Pinpoint the cell where the given text exists, returning its [X, Y] midpoint coordinate. 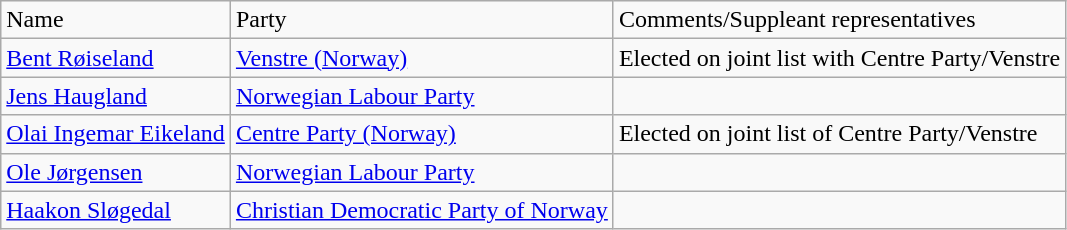
Elected on joint list of Centre Party/Venstre [839, 134]
Name [116, 20]
Venstre (Norway) [422, 58]
Christian Democratic Party of Norway [422, 210]
Centre Party (Norway) [422, 134]
Bent Røiseland [116, 58]
Jens Haugland [116, 96]
Haakon Sløgedal [116, 210]
Comments/Suppleant representatives [839, 20]
Olai Ingemar Eikeland [116, 134]
Party [422, 20]
Ole Jørgensen [116, 172]
Elected on joint list with Centre Party/Venstre [839, 58]
